Return [X, Y] of the center of cell containing provided text 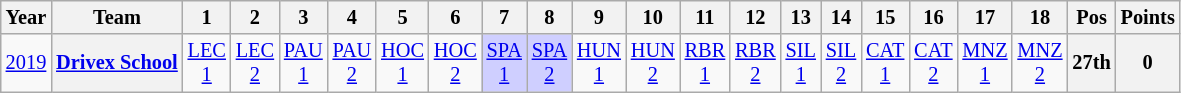
Year [26, 17]
Pos [1091, 17]
27th [1091, 63]
CAT2 [933, 63]
SIL2 [841, 63]
HOC1 [402, 63]
12 [755, 17]
2019 [26, 63]
RBR2 [755, 63]
HUN1 [599, 63]
8 [550, 17]
HOC2 [456, 63]
1 [207, 17]
10 [653, 17]
17 [984, 17]
PAU1 [304, 63]
15 [885, 17]
2 [255, 17]
14 [841, 17]
HUN2 [653, 63]
SPA1 [504, 63]
5 [402, 17]
MNZ1 [984, 63]
Points [1148, 17]
0 [1148, 63]
6 [456, 17]
7 [504, 17]
CAT1 [885, 63]
13 [801, 17]
Drivex School [116, 63]
9 [599, 17]
Team [116, 17]
PAU2 [352, 63]
SIL1 [801, 63]
16 [933, 17]
MNZ2 [1040, 63]
LEC1 [207, 63]
RBR1 [705, 63]
SPA2 [550, 63]
11 [705, 17]
LEC2 [255, 63]
18 [1040, 17]
3 [304, 17]
4 [352, 17]
